Extract the [x, y] coordinate from the center of the cell holding the provided text.  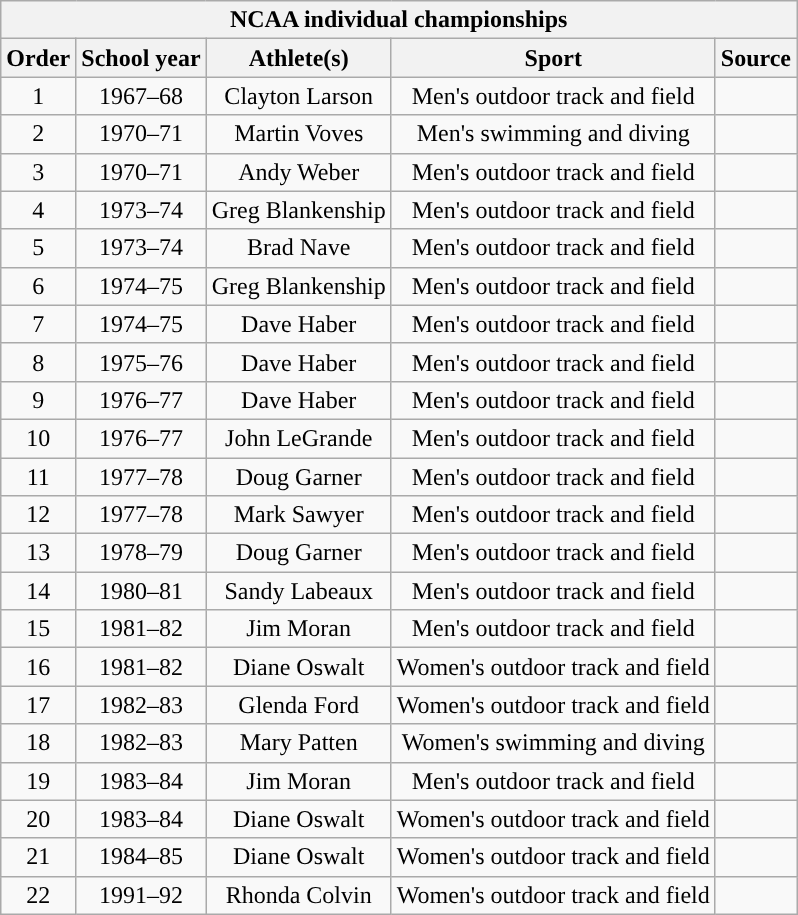
1978–79 [141, 553]
20 [38, 819]
Women's swimming and diving [553, 743]
Order [38, 58]
1967–68 [141, 96]
Source [756, 58]
8 [38, 362]
Rhonda Colvin [298, 895]
Sandy Labeaux [298, 591]
Glenda Ford [298, 705]
1991–92 [141, 895]
12 [38, 515]
Clayton Larson [298, 96]
Men's swimming and diving [553, 134]
21 [38, 857]
John LeGrande [298, 438]
NCAA individual championships [399, 20]
1 [38, 96]
5 [38, 248]
11 [38, 477]
1975–76 [141, 362]
18 [38, 743]
Martin Voves [298, 134]
Mary Patten [298, 743]
1980–81 [141, 591]
14 [38, 591]
Andy Weber [298, 172]
13 [38, 553]
6 [38, 286]
22 [38, 895]
15 [38, 629]
Athlete(s) [298, 58]
Brad Nave [298, 248]
4 [38, 210]
19 [38, 781]
1984–85 [141, 857]
3 [38, 172]
9 [38, 400]
7 [38, 324]
17 [38, 705]
Mark Sawyer [298, 515]
2 [38, 134]
16 [38, 667]
Sport [553, 58]
School year [141, 58]
10 [38, 438]
